Scan for the cell matching the given text and deliver its (X, Y) coordinate at center. 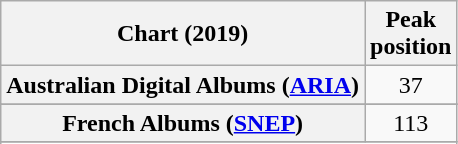
113 (411, 123)
Peakposition (411, 34)
Chart (2019) (183, 34)
37 (411, 85)
Australian Digital Albums (ARIA) (183, 85)
French Albums (SNEP) (183, 123)
